Detect which cell encompasses the target text, then output its [X, Y] center coordinate. 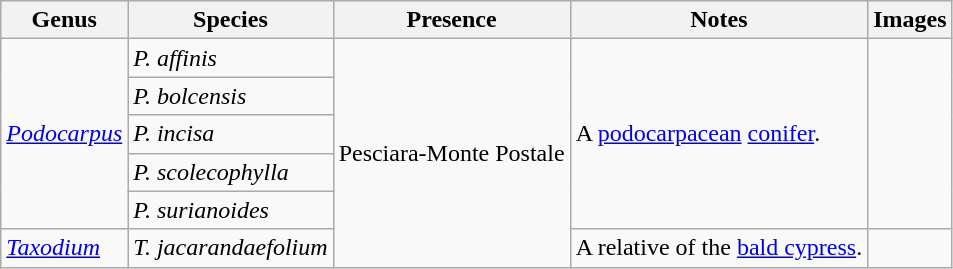
Taxodium [64, 248]
Species [230, 20]
Presence [452, 20]
Notes [719, 20]
Podocarpus [64, 134]
P. surianoides [230, 210]
T. jacarandaefolium [230, 248]
A relative of the bald cypress. [719, 248]
P. bolcensis [230, 96]
P. scolecophylla [230, 172]
Pesciara-Monte Postale [452, 153]
A podocarpacean conifer. [719, 134]
Images [910, 20]
P. affinis [230, 58]
P. incisa [230, 134]
Genus [64, 20]
